For the text-containing cell, return its midpoint in (x, y) coordinate format. 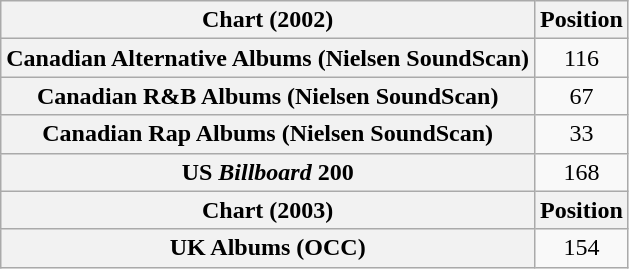
Canadian Alternative Albums (Nielsen SoundScan) (268, 58)
Canadian R&B Albums (Nielsen SoundScan) (268, 96)
116 (582, 58)
154 (582, 248)
67 (582, 96)
Chart (2003) (268, 210)
33 (582, 134)
US Billboard 200 (268, 172)
168 (582, 172)
Chart (2002) (268, 20)
Canadian Rap Albums (Nielsen SoundScan) (268, 134)
UK Albums (OCC) (268, 248)
